Identify which cell holds the provided text, then report its (X, Y) central coordinate. 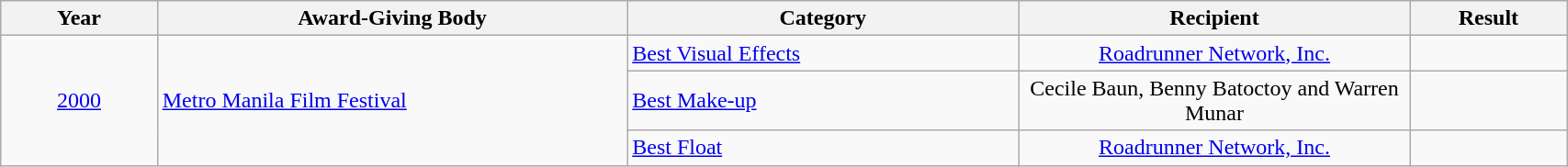
Year (79, 18)
Category (823, 18)
2000 (79, 101)
Metro Manila Film Festival (391, 101)
Best Visual Effects (823, 53)
Award-Giving Body (391, 18)
Best Make-up (823, 101)
Best Float (823, 148)
Recipient (1214, 18)
Cecile Baun, Benny Batoctoy and Warren Munar (1214, 101)
Result (1488, 18)
